Determine the [x, y] coordinate at the center of the cell enclosing the given text.  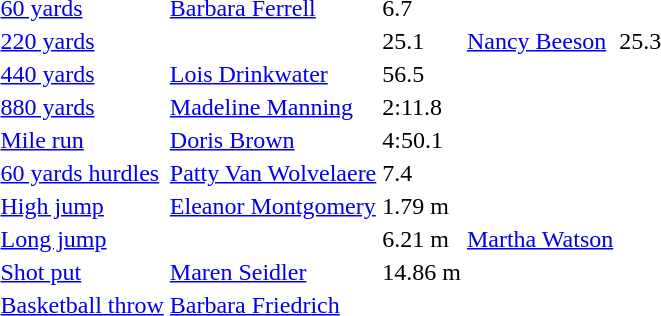
56.5 [422, 74]
7.4 [422, 173]
Eleanor Montgomery [272, 206]
4:50.1 [422, 140]
Maren Seidler [272, 272]
2:11.8 [422, 107]
14.86 m [422, 272]
Martha Watson [540, 239]
1.79 m [422, 206]
6.21 m [422, 239]
Doris Brown [272, 140]
Madeline Manning [272, 107]
25.1 [422, 41]
Nancy Beeson [540, 41]
Lois Drinkwater [272, 74]
Patty Van Wolvelaere [272, 173]
